Extract the [x, y] coordinate from the center of the cell holding the provided text.  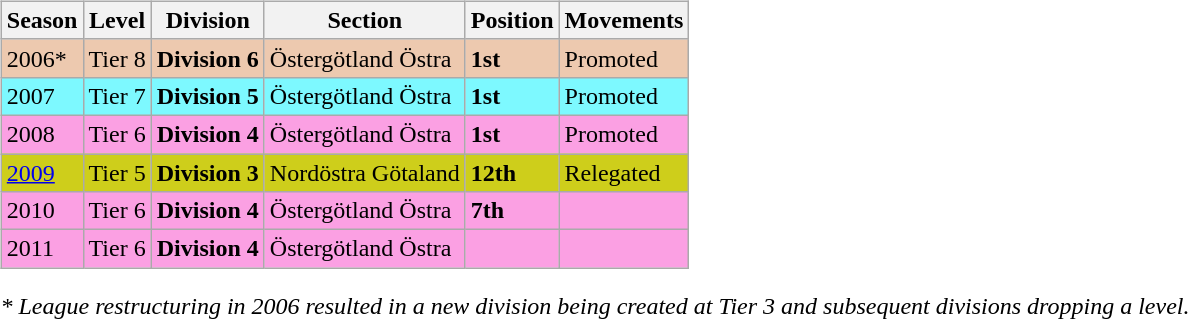
7th [512, 211]
Section [364, 20]
Movements [624, 20]
Division 6 [208, 58]
Relegated [624, 173]
2011 [42, 249]
2007 [42, 96]
Tier 7 [117, 96]
Level [117, 20]
Division 5 [208, 96]
Nordöstra Götaland [364, 173]
Division 3 [208, 173]
Tier 8 [117, 58]
2006* [42, 58]
Tier 5 [117, 173]
Position [512, 20]
12th [512, 173]
Division [208, 20]
2009 [42, 173]
Season [42, 20]
2008 [42, 134]
2010 [42, 211]
